Find where the given text appears and provide that cell's center as [X, Y] coordinate. 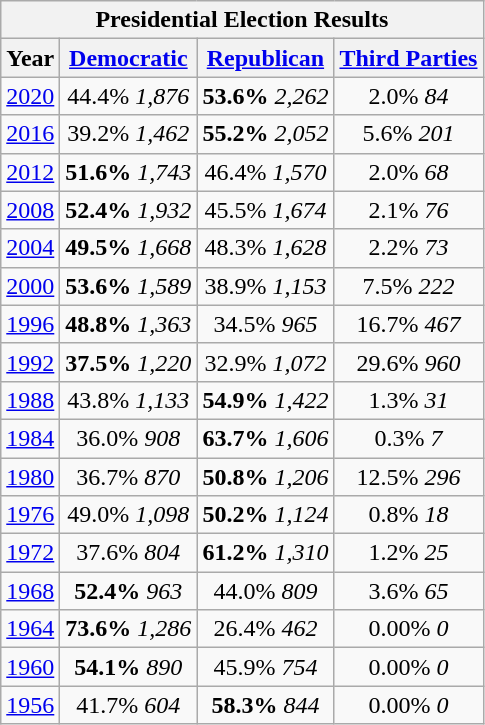
12.5% 296 [408, 477]
50.8% 1,206 [266, 477]
Republican [266, 58]
2.0% 68 [408, 172]
1996 [30, 324]
58.3% 844 [266, 705]
0.8% 18 [408, 515]
1992 [30, 362]
2.2% 73 [408, 248]
32.9% 1,072 [266, 362]
44.0% 809 [266, 591]
1.3% 31 [408, 400]
0.3% 7 [408, 438]
1960 [30, 667]
1976 [30, 515]
16.7% 467 [408, 324]
52.4% 1,932 [128, 210]
7.5% 222 [408, 286]
38.9% 1,153 [266, 286]
43.8% 1,133 [128, 400]
34.5% 965 [266, 324]
41.7% 604 [128, 705]
39.2% 1,462 [128, 134]
49.0% 1,098 [128, 515]
2000 [30, 286]
54.1% 890 [128, 667]
1988 [30, 400]
61.2% 1,310 [266, 553]
53.6% 2,262 [266, 96]
1968 [30, 591]
2016 [30, 134]
51.6% 1,743 [128, 172]
1972 [30, 553]
55.2% 2,052 [266, 134]
2012 [30, 172]
37.6% 804 [128, 553]
2020 [30, 96]
49.5% 1,668 [128, 248]
1956 [30, 705]
63.7% 1,606 [266, 438]
36.7% 870 [128, 477]
26.4% 462 [266, 629]
3.6% 65 [408, 591]
2.1% 76 [408, 210]
Presidential Election Results [242, 20]
54.9% 1,422 [266, 400]
Year [30, 58]
1.2% 25 [408, 553]
53.6% 1,589 [128, 286]
46.4% 1,570 [266, 172]
45.5% 1,674 [266, 210]
1984 [30, 438]
44.4% 1,876 [128, 96]
37.5% 1,220 [128, 362]
2.0% 84 [408, 96]
1964 [30, 629]
45.9% 754 [266, 667]
48.3% 1,628 [266, 248]
Democratic [128, 58]
2004 [30, 248]
50.2% 1,124 [266, 515]
29.6% 960 [408, 362]
2008 [30, 210]
48.8% 1,363 [128, 324]
52.4% 963 [128, 591]
Third Parties [408, 58]
36.0% 908 [128, 438]
1980 [30, 477]
73.6% 1,286 [128, 629]
5.6% 201 [408, 134]
